Pinpoint the cell where the given text exists, returning its [X, Y] midpoint coordinate. 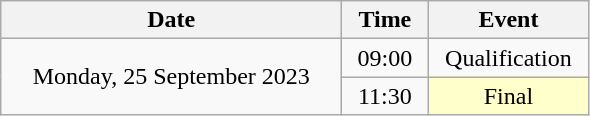
Monday, 25 September 2023 [172, 77]
11:30 [385, 96]
Date [172, 20]
Event [508, 20]
09:00 [385, 58]
Final [508, 96]
Time [385, 20]
Qualification [508, 58]
